Return the (X, Y) coordinate for the center point of the cell that contains the specified text.  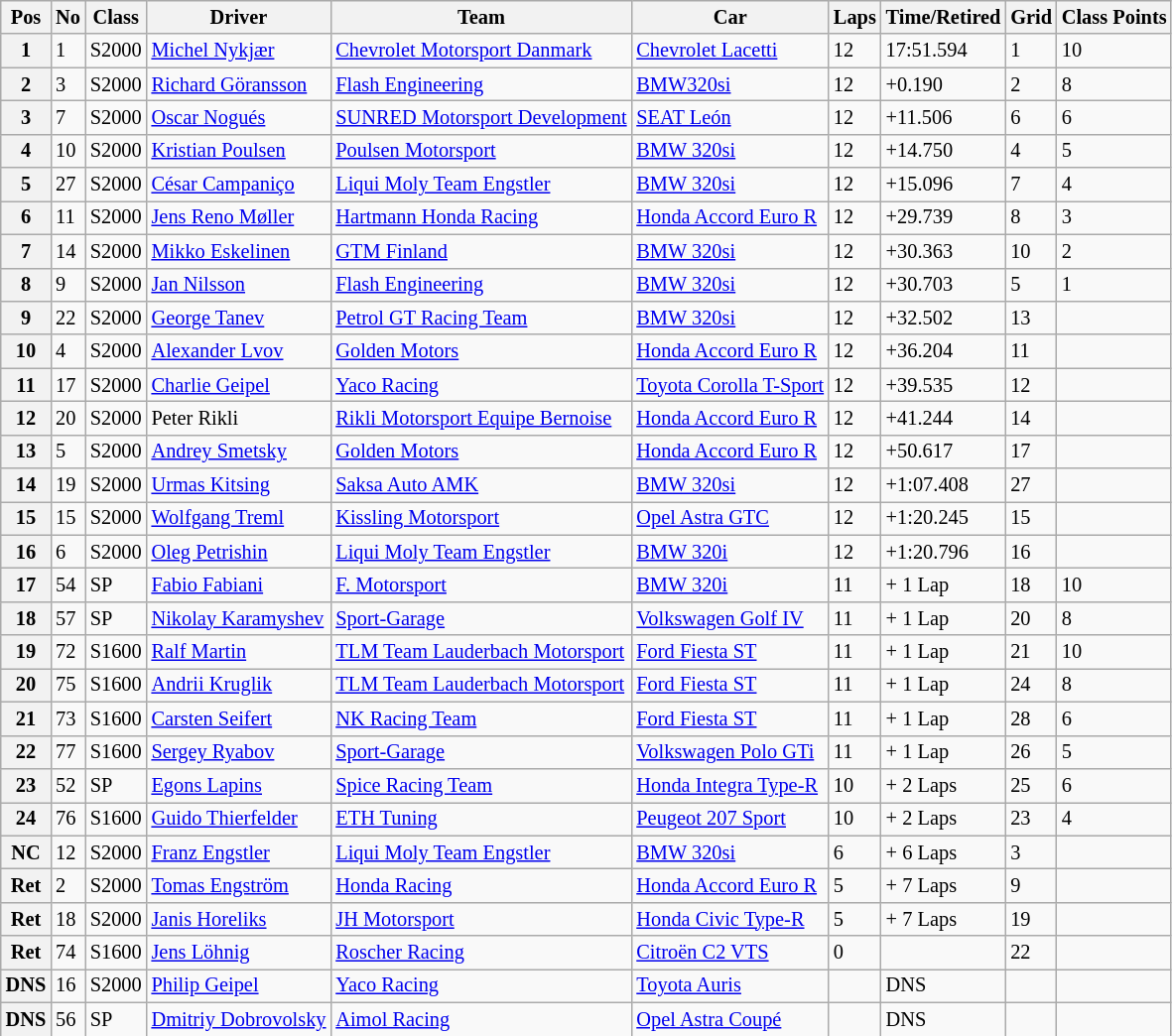
73 (67, 718)
Mikko Eskelinen (239, 251)
BMW320si (730, 84)
0 (855, 953)
Andrey Smetsky (239, 452)
+0.190 (944, 84)
+30.363 (944, 251)
Saksa Auto AMK (480, 485)
+ 6 Laps (944, 852)
Jan Nilsson (239, 285)
76 (67, 819)
Dmitriy Dobrovolsky (239, 1019)
Honda Integra Type-R (730, 785)
Honda Racing (480, 885)
Guido Thierfelder (239, 819)
+36.204 (944, 351)
Michel Nykjær (239, 51)
Opel Astra Coupé (730, 1019)
Pos (26, 17)
Toyota Corolla T-Sport (730, 385)
Hartmann Honda Racing (480, 217)
Egons Lapins (239, 785)
26 (1031, 752)
28 (1031, 718)
+15.096 (944, 185)
Peter Rikli (239, 418)
Janis Horeliks (239, 919)
75 (67, 685)
César Campaniço (239, 185)
+11.506 (944, 117)
56 (67, 1019)
No (67, 17)
Kristian Poulsen (239, 151)
Chevrolet Lacetti (730, 51)
SUNRED Motorsport Development (480, 117)
Nikolay Karamyshev (239, 618)
Team (480, 17)
Sergey Ryabov (239, 752)
+1:20.245 (944, 518)
Jens Reno Møller (239, 217)
Laps (855, 17)
Driver (239, 17)
NK Racing Team (480, 718)
ETH Tuning (480, 819)
Petrol GT Racing Team (480, 318)
Rikli Motorsport Equipe Bernoise (480, 418)
GTM Finland (480, 251)
Fabio Fabiani (239, 584)
Grid (1031, 17)
+50.617 (944, 452)
77 (67, 752)
Peugeot 207 Sport (730, 819)
+29.739 (944, 217)
25 (1031, 785)
+41.244 (944, 418)
Alexander Lvov (239, 351)
Poulsen Motorsport (480, 151)
Oleg Petrishin (239, 552)
74 (67, 953)
72 (67, 652)
Volkswagen Polo GTi (730, 752)
Ralf Martin (239, 652)
+30.703 (944, 285)
Andrii Kruglik (239, 685)
+14.750 (944, 151)
Opel Astra GTC (730, 518)
Honda Civic Type-R (730, 919)
+32.502 (944, 318)
Car (730, 17)
Urmas Kitsing (239, 485)
Volkswagen Golf IV (730, 618)
Citroën C2 VTS (730, 953)
+39.535 (944, 385)
17:51.594 (944, 51)
NC (26, 852)
Oscar Nogués (239, 117)
Kissling Motorsport (480, 518)
F. Motorsport (480, 584)
Aimol Racing (480, 1019)
Jens Löhnig (239, 953)
Wolfgang Treml (239, 518)
Spice Racing Team (480, 785)
SEAT León (730, 117)
52 (67, 785)
JH Motorsport (480, 919)
Chevrolet Motorsport Danmark (480, 51)
Tomas Engström (239, 885)
Franz Engstler (239, 852)
Philip Geipel (239, 985)
George Tanev (239, 318)
Roscher Racing (480, 953)
Charlie Geipel (239, 385)
Richard Göransson (239, 84)
+1:20.796 (944, 552)
+1:07.408 (944, 485)
Class (116, 17)
54 (67, 584)
Toyota Auris (730, 985)
Class Points (1114, 17)
Time/Retired (944, 17)
Carsten Seifert (239, 718)
57 (67, 618)
